Locate the cell with the specified text and output its [X, Y] center coordinate. 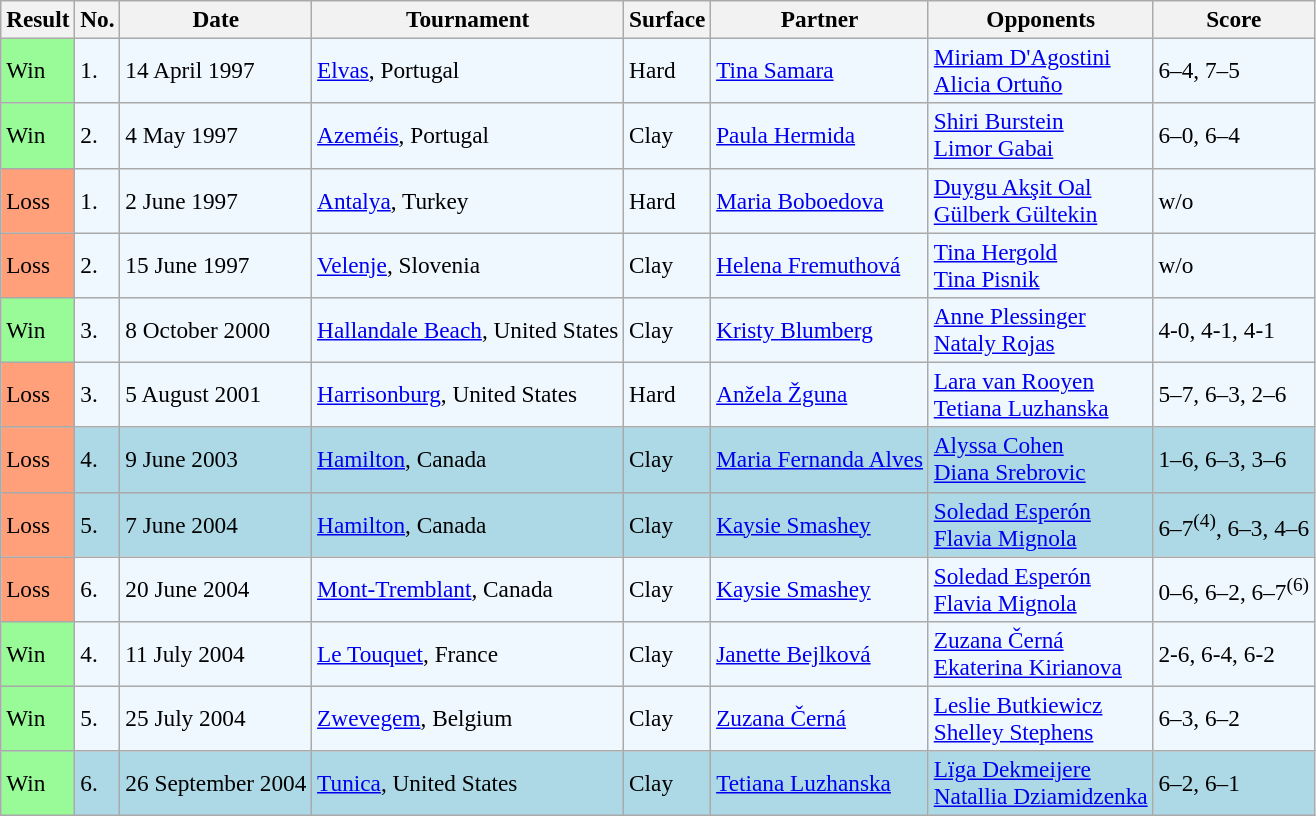
Lara van Rooyen Tetiana Luzhanska [1040, 394]
Date [216, 19]
2 June 1997 [216, 200]
Score [1234, 19]
5–7, 6–3, 2–6 [1234, 394]
Anžela Žguna [820, 394]
0–6, 6–2, 6–7(6) [1234, 588]
Result [38, 19]
Leslie Butkiewicz Shelley Stephens [1040, 718]
Anne Plessinger Nataly Rojas [1040, 330]
Alyssa Cohen Diana Srebrovic [1040, 460]
6–3, 6–2 [1234, 718]
5 August 2001 [216, 394]
Maria Boboedova [820, 200]
Helena Fremuthová [820, 264]
8 October 2000 [216, 330]
9 June 2003 [216, 460]
26 September 2004 [216, 784]
14 April 1997 [216, 70]
Elvas, Portugal [468, 70]
Opponents [1040, 19]
Zuzana Černá [820, 718]
Lïga Dekmeijere Natallia Dziamidzenka [1040, 784]
4-0, 4-1, 4-1 [1234, 330]
25 July 2004 [216, 718]
Janette Bejlková [820, 654]
2-6, 6-4, 6-2 [1234, 654]
Antalya, Turkey [468, 200]
Tournament [468, 19]
11 July 2004 [216, 654]
Azeméis, Portugal [468, 136]
6–4, 7–5 [1234, 70]
Harrisonburg, United States [468, 394]
15 June 1997 [216, 264]
Velenje, Slovenia [468, 264]
20 June 2004 [216, 588]
7 June 2004 [216, 524]
Zuzana Černá Ekaterina Kirianova [1040, 654]
Zwevegem, Belgium [468, 718]
6–7(4), 6–3, 4–6 [1234, 524]
Shiri Burstein Limor Gabai [1040, 136]
4 May 1997 [216, 136]
Miriam D'Agostini Alicia Ortuño [1040, 70]
No. [98, 19]
Duygu Akşit Oal Gülberk Gültekin [1040, 200]
Tina Hergold Tina Pisnik [1040, 264]
Maria Fernanda Alves [820, 460]
1–6, 6–3, 3–6 [1234, 460]
6–2, 6–1 [1234, 784]
Paula Hermida [820, 136]
Partner [820, 19]
Kristy Blumberg [820, 330]
Le Touquet, France [468, 654]
Tina Samara [820, 70]
Tetiana Luzhanska [820, 784]
Surface [668, 19]
Mont-Tremblant, Canada [468, 588]
Tunica, United States [468, 784]
6–0, 6–4 [1234, 136]
Hallandale Beach, United States [468, 330]
